Output the (X, Y) coordinate of the center of the cell containing the given text.  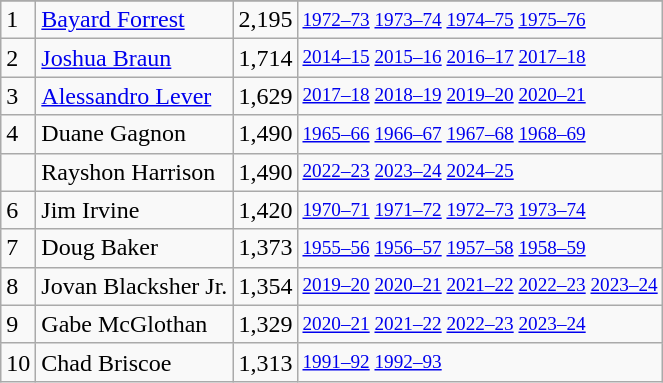
2017–18 2018–19 2019–20 2020–21 (480, 96)
Bayard Forrest (134, 20)
Duane Gagnon (134, 134)
1965–66 1966–67 1967–68 1968–69 (480, 134)
Joshua Braun (134, 58)
2,195 (266, 20)
Jovan Blacksher Jr. (134, 286)
Doug Baker (134, 248)
10 (18, 362)
3 (18, 96)
8 (18, 286)
1970–71 1971–72 1972–73 1973–74 (480, 210)
2019–20 2020–21 2021–22 2022–23 2023–24 (480, 286)
2022–23 2023–24 2024–25 (480, 172)
1,714 (266, 58)
4 (18, 134)
Rayshon Harrison (134, 172)
1,354 (266, 286)
Gabe McGlothan (134, 324)
1972–73 1973–74 1974–75 1975–76 (480, 20)
1,373 (266, 248)
1,329 (266, 324)
1955–56 1956–57 1957–58 1958–59 (480, 248)
1,420 (266, 210)
9 (18, 324)
1,313 (266, 362)
7 (18, 248)
Chad Briscoe (134, 362)
Jim Irvine (134, 210)
2 (18, 58)
1,629 (266, 96)
6 (18, 210)
1 (18, 20)
2020–21 2021–22 2022–23 2023–24 (480, 324)
1991–92 1992–93 (480, 362)
Alessandro Lever (134, 96)
2014–15 2015–16 2016–17 2017–18 (480, 58)
